Output the (X, Y) coordinate of the center of the cell containing the given text.  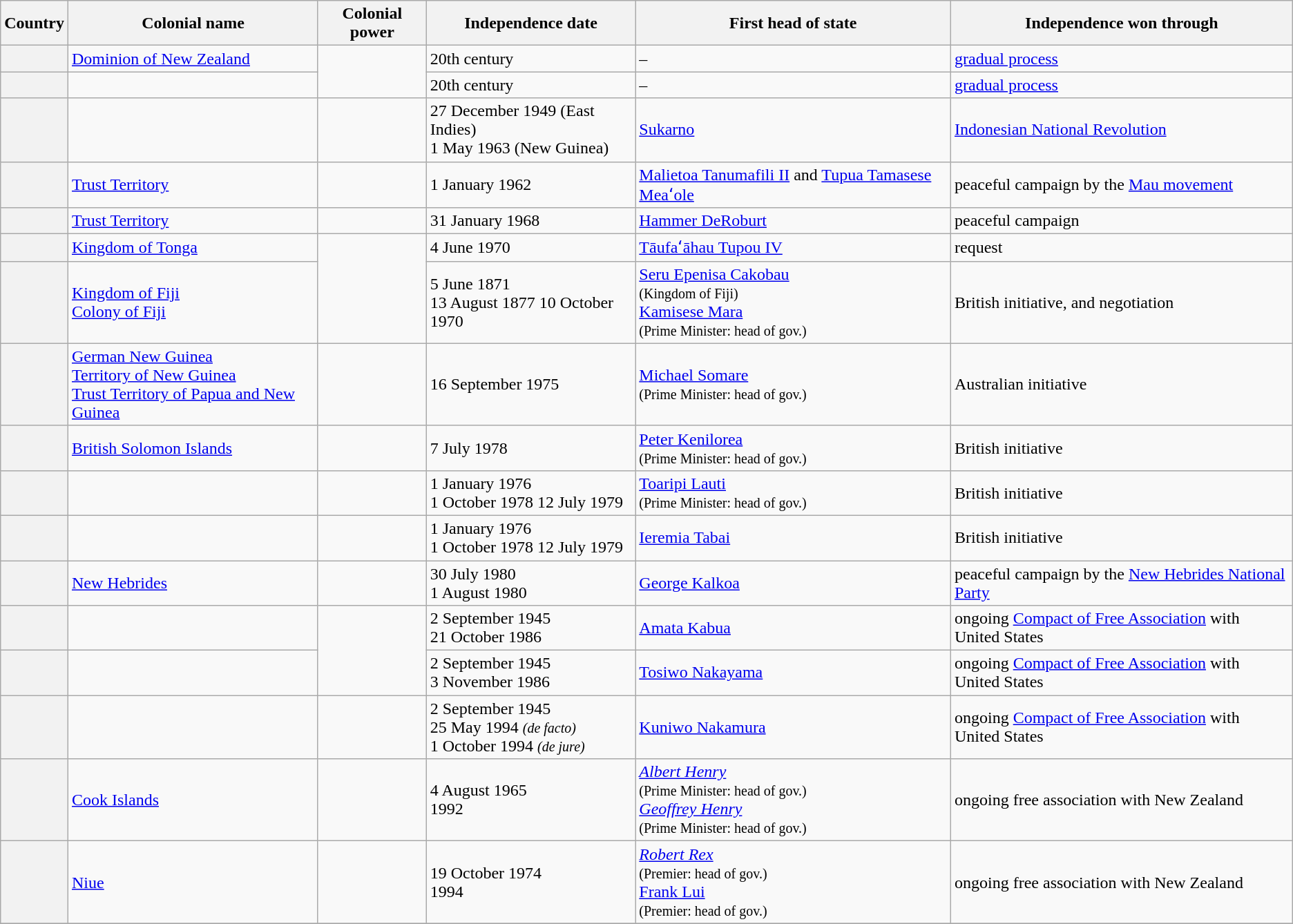
New Hebrides (193, 583)
5 June 187113 August 1877 10 October 1970 (530, 302)
31 January 1968 (530, 221)
30 July 19801 August 1980 (530, 583)
16 September 1975 (530, 384)
Dominion of New Zealand (193, 59)
Cook Islands (193, 800)
Colonial name (193, 23)
Albert Henry(Prime Minister: head of gov.) Geoffrey Henry(Prime Minister: head of gov.) (793, 800)
Indonesian National Revolution (1122, 130)
Malietoa Tanumafili II and Tupua Tamasese Meaʻole (793, 185)
Peter Kenilorea(Prime Minister: head of gov.) (793, 447)
4 August 19651992 (530, 800)
British initiative, and negotiation (1122, 302)
27 December 1949 (East Indies)1 May 1963 (New Guinea) (530, 130)
7 July 1978 (530, 447)
2 September 194525 May 1994 (de facto)1 October 1994 (de jure) (530, 727)
Sukarno (793, 130)
Kingdom of Tonga (193, 248)
Toaripi Lauti(Prime Minister: head of gov.) (793, 493)
Independence won through (1122, 23)
George Kalkoa (793, 583)
2 September 19453 November 1986 (530, 673)
Kingdom of FijiColony of Fiji (193, 302)
British Solomon Islands (193, 447)
1 January 1962 (530, 185)
Independence date (530, 23)
Colonial power (372, 23)
Amata Kabua (793, 628)
Ieremia Tabai (793, 537)
Country (35, 23)
Hammer DeRoburt (793, 221)
Tāufaʻāhau Tupou IV (793, 248)
First head of state (793, 23)
Tosiwo Nakayama (793, 673)
Niue (193, 883)
Michael Somare(Prime Minister: head of gov.) (793, 384)
request (1122, 248)
2 September 194521 October 1986 (530, 628)
peaceful campaign (1122, 221)
Kuniwo Nakamura (793, 727)
Australian initiative (1122, 384)
German New Guinea Territory of New Guinea Trust Territory of Papua and New Guinea (193, 384)
19 October 19741994 (530, 883)
Robert Rex(Premier: head of gov.)Frank Lui(Premier: head of gov.) (793, 883)
peaceful campaign by the Mau movement (1122, 185)
Seru Epenisa Cakobau(Kingdom of Fiji)Kamisese Mara(Prime Minister: head of gov.) (793, 302)
4 June 1970 (530, 248)
peaceful campaign by the New Hebrides National Party (1122, 583)
